For the text-containing cell, return its midpoint in (X, Y) coordinate format. 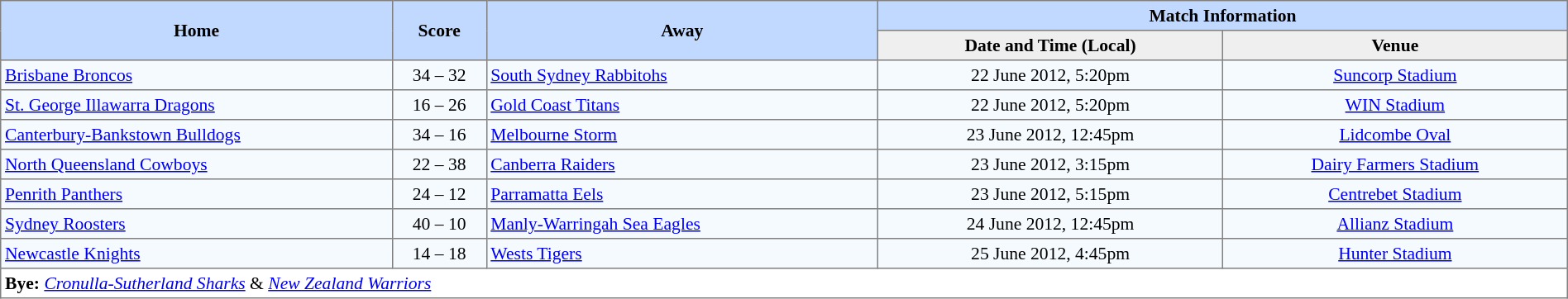
Lidcombe Oval (1394, 135)
24 June 2012, 12:45pm (1050, 224)
24 – 12 (439, 194)
Manly-Warringah Sea Eagles (682, 224)
22 – 38 (439, 164)
34 – 16 (439, 135)
23 June 2012, 3:15pm (1050, 164)
Canberra Raiders (682, 164)
40 – 10 (439, 224)
Brisbane Broncos (197, 75)
Away (682, 31)
Parramatta Eels (682, 194)
23 June 2012, 12:45pm (1050, 135)
Penrith Panthers (197, 194)
Home (197, 31)
Wests Tigers (682, 254)
Dairy Farmers Stadium (1394, 164)
Score (439, 31)
25 June 2012, 4:45pm (1050, 254)
Centrebet Stadium (1394, 194)
23 June 2012, 5:15pm (1050, 194)
Bye: Cronulla-Sutherland Sharks & New Zealand Warriors (784, 283)
Date and Time (Local) (1050, 45)
Canterbury-Bankstown Bulldogs (197, 135)
Allianz Stadium (1394, 224)
16 – 26 (439, 105)
South Sydney Rabbitohs (682, 75)
North Queensland Cowboys (197, 164)
Venue (1394, 45)
Hunter Stadium (1394, 254)
Match Information (1223, 16)
Suncorp Stadium (1394, 75)
Newcastle Knights (197, 254)
Melbourne Storm (682, 135)
Gold Coast Titans (682, 105)
34 – 32 (439, 75)
14 – 18 (439, 254)
St. George Illawarra Dragons (197, 105)
WIN Stadium (1394, 105)
Sydney Roosters (197, 224)
